Determine the (X, Y) coordinate at the center of the cell enclosing the given text.  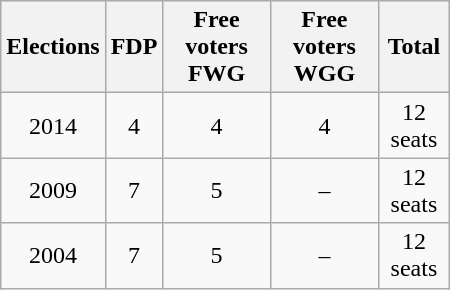
Free voters FWG (216, 47)
2004 (53, 256)
2009 (53, 190)
Total (414, 47)
Elections (53, 47)
FDP (134, 47)
Free voters WGG (324, 47)
2014 (53, 126)
